Return (X, Y) of the center of cell containing provided text 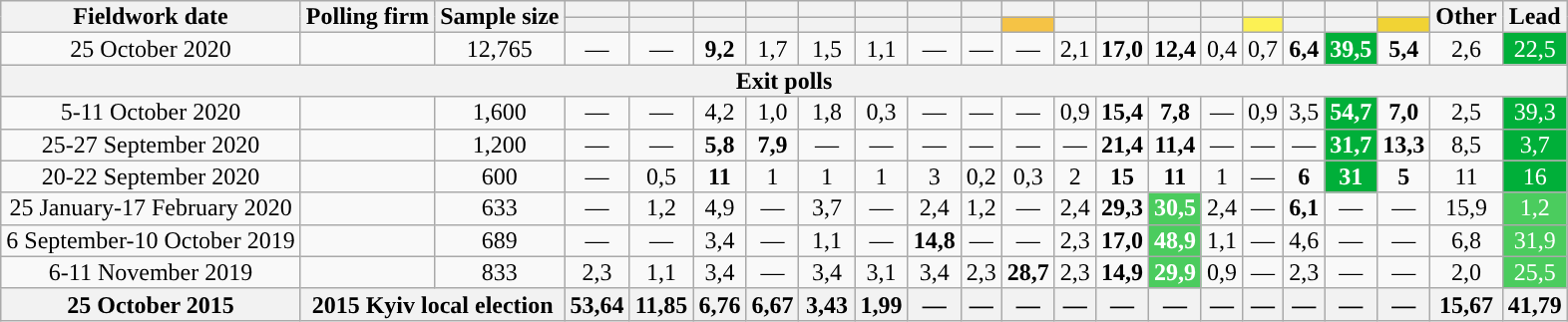
25 January-17 February 2020 (152, 208)
4,9 (720, 208)
41,79 (1534, 304)
12,4 (1175, 49)
Sample size (500, 17)
11,85 (661, 304)
1,8 (827, 113)
7,0 (1404, 113)
833 (500, 272)
39,3 (1534, 113)
6,76 (720, 304)
53,64 (596, 304)
2,1 (1075, 49)
0,5 (661, 176)
2 (1075, 176)
29,3 (1121, 208)
6,1 (1305, 208)
31,9 (1534, 240)
28,7 (1027, 272)
1,99 (882, 304)
0,2 (981, 176)
25,5 (1534, 272)
1,5 (827, 49)
6 September-10 October 2019 (152, 240)
5 (1404, 176)
Polling firm (367, 17)
54,7 (1351, 113)
5,8 (720, 145)
2,5 (1466, 113)
Fieldwork date (152, 17)
25 October 2015 (152, 304)
6,8 (1466, 240)
9,2 (720, 49)
8,5 (1466, 145)
31,7 (1351, 145)
689 (500, 240)
0,4 (1221, 49)
6 (1305, 176)
Exit polls (784, 81)
15 (1121, 176)
25-27 September 2020 (152, 145)
600 (500, 176)
25 October 2020 (152, 49)
12,765 (500, 49)
30,5 (1175, 208)
14,8 (934, 240)
7,9 (772, 145)
3,43 (827, 304)
5-11 October 2020 (152, 113)
15,4 (1121, 113)
21,4 (1121, 145)
1,600 (500, 113)
20-22 September 2020 (152, 176)
6,4 (1305, 49)
1,0 (772, 113)
4,6 (1305, 240)
31 (1351, 176)
6-11 November 2019 (152, 272)
633 (500, 208)
1,200 (500, 145)
Other (1466, 17)
15,9 (1466, 208)
3,1 (882, 272)
4,2 (720, 113)
Lead (1534, 17)
2015 Kyiv local election (433, 304)
15,67 (1466, 304)
5,4 (1404, 49)
16 (1534, 176)
11,4 (1175, 145)
2,6 (1466, 49)
7,8 (1175, 113)
14,9 (1121, 272)
13,3 (1404, 145)
48,9 (1175, 240)
3,5 (1305, 113)
22,5 (1534, 49)
2,0 (1466, 272)
39,5 (1351, 49)
1,7 (772, 49)
0,7 (1263, 49)
3 (934, 176)
29,9 (1175, 272)
6,67 (772, 304)
